Output the [x, y] coordinate of the center of the cell containing the given text.  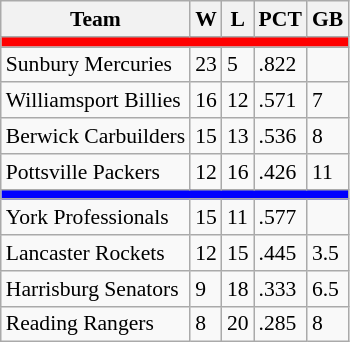
GB [328, 19]
.822 [280, 65]
.333 [280, 289]
PCT [280, 19]
18 [238, 289]
Sunbury Mercuries [96, 65]
.426 [280, 172]
W [206, 19]
Lancaster Rockets [96, 253]
5 [238, 65]
York Professionals [96, 218]
Harrisburg Senators [96, 289]
.536 [280, 136]
Pottsville Packers [96, 172]
Reading Rangers [96, 324]
.571 [280, 101]
13 [238, 136]
9 [206, 289]
20 [238, 324]
6.5 [328, 289]
.577 [280, 218]
.285 [280, 324]
L [238, 19]
3.5 [328, 253]
23 [206, 65]
7 [328, 101]
.445 [280, 253]
Team [96, 19]
Williamsport Billies [96, 101]
Berwick Carbuilders [96, 136]
